Capture the cell that displays the provided text and extract its (X, Y) central coordinate. 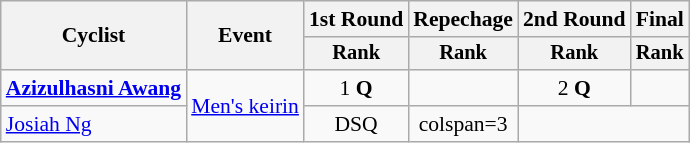
1st Round (356, 19)
Final (660, 19)
colspan=3 (463, 124)
2 Q (574, 88)
Azizulhasni Awang (94, 88)
1 Q (356, 88)
Men's keirin (245, 106)
Cyclist (94, 36)
Josiah Ng (94, 124)
Repechage (463, 19)
Event (245, 36)
2nd Round (574, 19)
DSQ (356, 124)
